Locate the cell with the specified text and output its (X, Y) center coordinate. 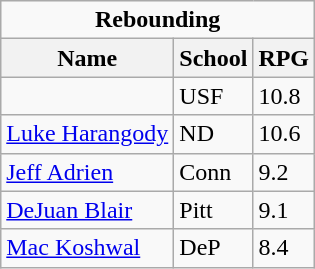
8.4 (284, 248)
Rebounding (158, 20)
Jeff Adrien (88, 172)
9.2 (284, 172)
Mac Koshwal (88, 248)
9.1 (284, 210)
10.8 (284, 96)
Luke Harangody (88, 134)
Name (88, 58)
Pitt (214, 210)
DeP (214, 248)
RPG (284, 58)
Conn (214, 172)
ND (214, 134)
USF (214, 96)
DeJuan Blair (88, 210)
School (214, 58)
10.6 (284, 134)
